Find where the given text appears and provide that cell's center as (x, y) coordinate. 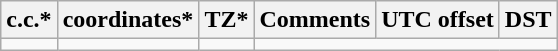
UTC offset (438, 20)
c.c.* (29, 20)
coordinates* (128, 20)
TZ* (226, 20)
Comments (315, 20)
DST (528, 20)
